Determine the [X, Y] coordinate at the center of the cell enclosing the given text.  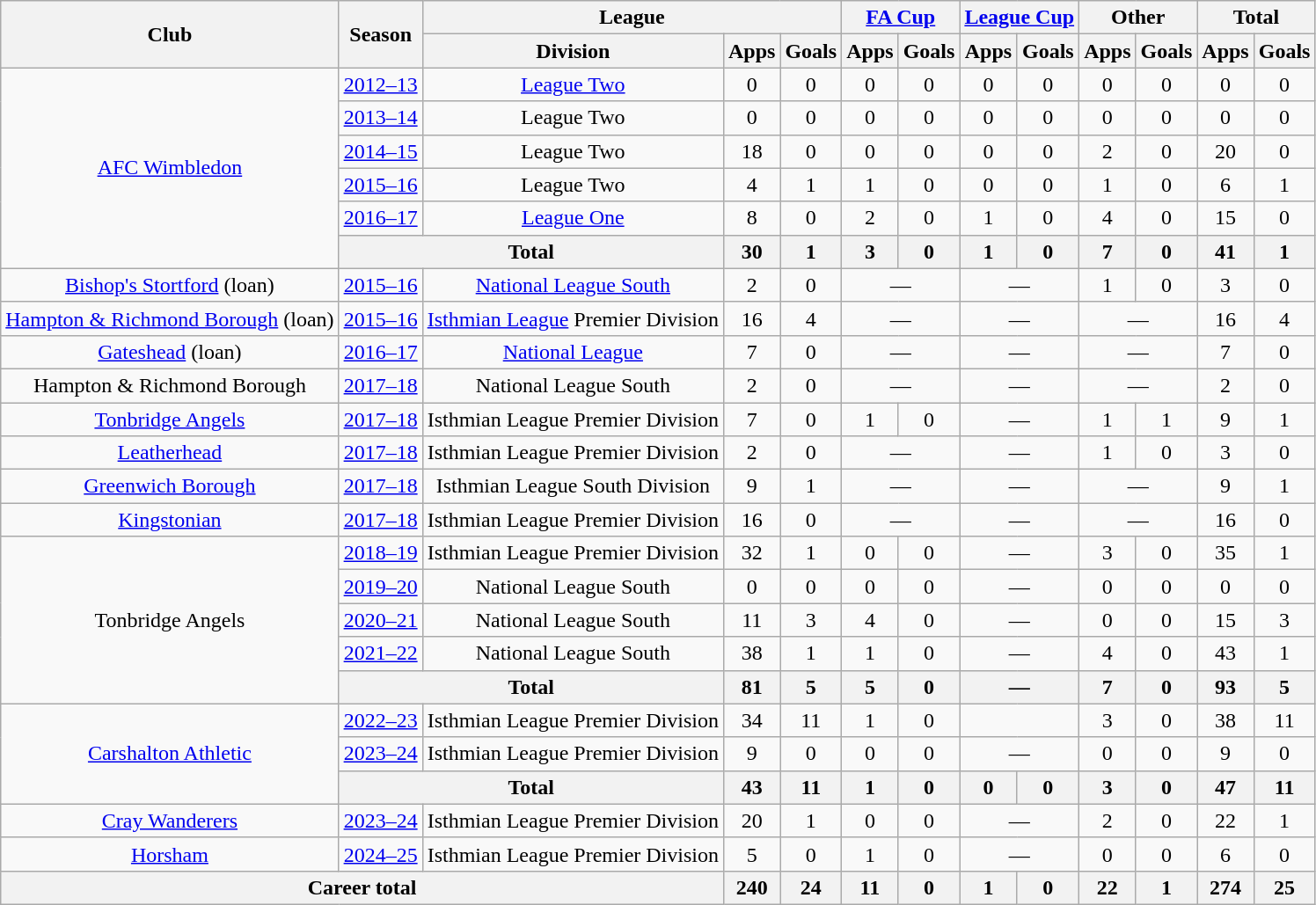
2022–23 [380, 720]
8 [751, 218]
2018–19 [380, 553]
Gateshead (loan) [170, 352]
24 [811, 887]
League Cup [1020, 18]
Hampton & Richmond Borough [170, 385]
League One [573, 218]
41 [1225, 252]
Other [1138, 18]
Career total [362, 887]
Greenwich Borough [170, 486]
Season [380, 34]
Hampton & Richmond Borough (loan) [170, 318]
Isthmian League South Division [573, 486]
2013–14 [380, 118]
2020–21 [380, 620]
93 [1225, 687]
League [632, 18]
Division [573, 51]
25 [1284, 887]
18 [751, 151]
Leatherhead [170, 453]
Cray Wanderers [170, 821]
32 [751, 553]
Club [170, 34]
Kingstonian [170, 520]
2019–20 [380, 587]
34 [751, 720]
35 [1225, 553]
47 [1225, 787]
Bishop's Stortford (loan) [170, 285]
30 [751, 252]
Carshalton Athletic [170, 754]
FA Cup [901, 18]
2021–22 [380, 653]
2012–13 [380, 84]
AFC Wimbledon [170, 168]
274 [1225, 887]
81 [751, 687]
National League [573, 352]
240 [751, 887]
2014–15 [380, 151]
2024–25 [380, 854]
Horsham [170, 854]
